Return [x, y] of the center of cell containing provided text 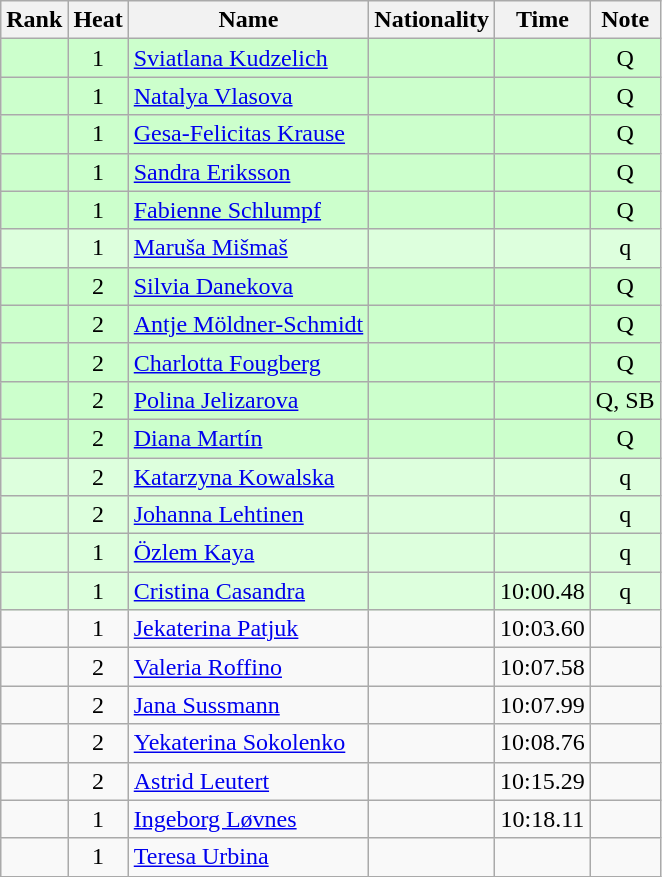
Cristina Casandra [248, 591]
10:07.58 [543, 667]
10:03.60 [543, 629]
Sandra Eriksson [248, 172]
Johanna Lehtinen [248, 515]
Polina Jelizarova [248, 400]
10:15.29 [543, 781]
Gesa-Felicitas Krause [248, 134]
10:07.99 [543, 705]
10:08.76 [543, 743]
Katarzyna Kowalska [248, 477]
Time [543, 20]
Özlem Kaya [248, 553]
Heat [98, 20]
Astrid Leutert [248, 781]
Ingeborg Løvnes [248, 819]
Teresa Urbina [248, 857]
Fabienne Schlumpf [248, 210]
Natalya Vlasova [248, 96]
Maruša Mišmaš [248, 248]
10:00.48 [543, 591]
Valeria Roffino [248, 667]
Yekaterina Sokolenko [248, 743]
Charlotta Fougberg [248, 362]
Rank [34, 20]
Nationality [432, 20]
Q, SB [625, 400]
10:18.11 [543, 819]
Note [625, 20]
Antje Möldner-Schmidt [248, 324]
Jekaterina Patjuk [248, 629]
Name [248, 20]
Sviatlana Kudzelich [248, 58]
Jana Sussmann [248, 705]
Silvia Danekova [248, 286]
Diana Martín [248, 438]
